Determine the [X, Y] coordinate at the center of the cell enclosing the given text.  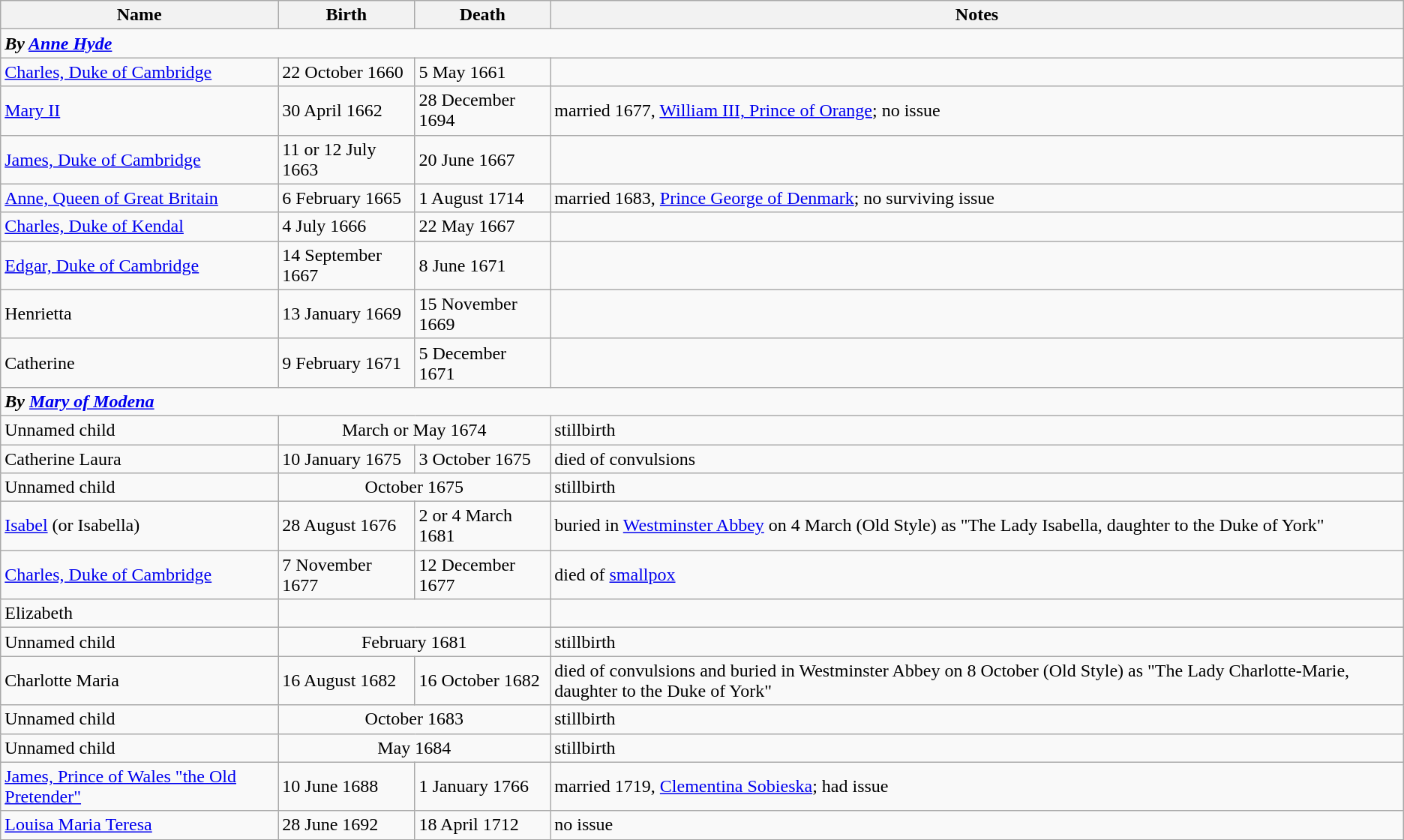
15 November 1669 [483, 313]
Death [483, 15]
16 October 1682 [483, 681]
Birth [346, 15]
October 1683 [414, 719]
died of convulsions and buried in Westminster Abbey on 8 October (Old Style) as "The Lady Charlotte-Marie, daughter to the Duke of York" [977, 681]
buried in Westminster Abbey on 4 March (Old Style) as "The Lady Isabella, daughter to the Duke of York" [977, 526]
died of convulsions [977, 458]
18 April 1712 [483, 825]
By Anne Hyde [702, 43]
no issue [977, 825]
Charlotte Maria [139, 681]
Isabel (or Isabella) [139, 526]
30 April 1662 [346, 111]
16 August 1682 [346, 681]
October 1675 [414, 487]
1 January 1766 [483, 786]
died of smallpox [977, 574]
Notes [977, 15]
3 October 1675 [483, 458]
Edgar, Duke of Cambridge [139, 265]
4 July 1666 [346, 226]
8 June 1671 [483, 265]
13 January 1669 [346, 313]
Catherine [139, 363]
9 February 1671 [346, 363]
22 May 1667 [483, 226]
10 June 1688 [346, 786]
10 January 1675 [346, 458]
28 August 1676 [346, 526]
7 November 1677 [346, 574]
2 or 4 March 1681 [483, 526]
12 December 1677 [483, 574]
James, Duke of Cambridge [139, 159]
28 June 1692 [346, 825]
Name [139, 15]
married 1683, Prince George of Denmark; no surviving issue [977, 198]
May 1684 [414, 748]
6 February 1665 [346, 198]
March or May 1674 [414, 430]
February 1681 [414, 642]
Mary II [139, 111]
5 May 1661 [483, 72]
1 August 1714 [483, 198]
married 1677, William III, Prince of Orange; no issue [977, 111]
James, Prince of Wales "the Old Pretender" [139, 786]
28 December 1694 [483, 111]
5 December 1671 [483, 363]
20 June 1667 [483, 159]
11 or 12 July 1663 [346, 159]
By Mary of Modena [702, 401]
Elizabeth [139, 613]
Louisa Maria Teresa [139, 825]
22 October 1660 [346, 72]
Charles, Duke of Kendal [139, 226]
Catherine Laura [139, 458]
Anne, Queen of Great Britain [139, 198]
married 1719, Clementina Sobieska; had issue [977, 786]
Henrietta [139, 313]
14 September 1667 [346, 265]
